Detect which cell encompasses the target text, then output its (x, y) center coordinate. 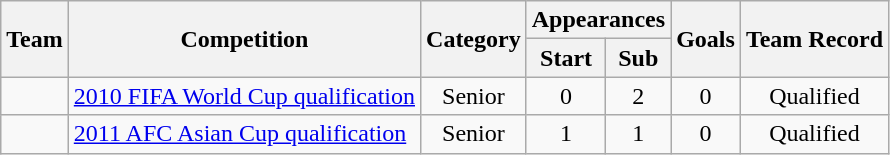
Start (566, 58)
Appearances (598, 20)
2011 AFC Asian Cup qualification (244, 134)
Competition (244, 39)
Category (474, 39)
2 (638, 96)
Sub (638, 58)
Team Record (814, 39)
2010 FIFA World Cup qualification (244, 96)
Team (35, 39)
Goals (706, 39)
